From the cell containing the given text, extract its center point as [X, Y] coordinate. 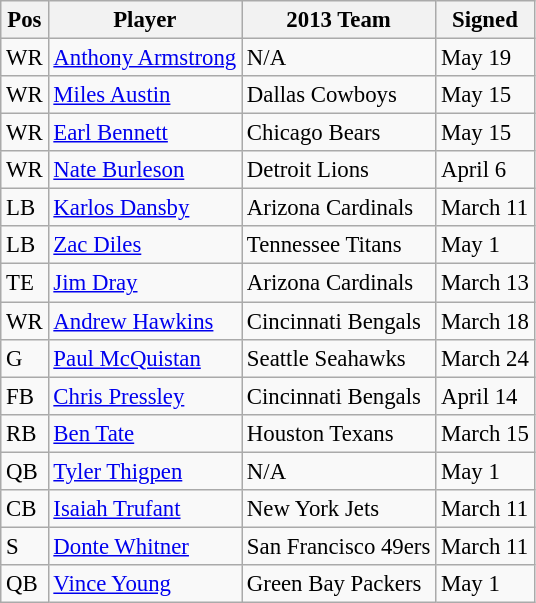
S [24, 546]
CB [24, 509]
Earl Bennett [145, 133]
Tennessee Titans [339, 245]
March 15 [486, 433]
Zac Diles [145, 245]
Detroit Lions [339, 170]
Donte Whitner [145, 546]
Pos [24, 20]
Vince Young [145, 584]
San Francisco 49ers [339, 546]
Miles Austin [145, 95]
Nate Burleson [145, 170]
Isaiah Trufant [145, 509]
March 13 [486, 283]
RB [24, 433]
April 14 [486, 396]
Green Bay Packers [339, 584]
2013 Team [339, 20]
G [24, 358]
Anthony Armstrong [145, 58]
Ben Tate [145, 433]
Player [145, 20]
Andrew Hawkins [145, 321]
Dallas Cowboys [339, 95]
TE [24, 283]
April 6 [486, 170]
Chris Pressley [145, 396]
March 18 [486, 321]
FB [24, 396]
New York Jets [339, 509]
Chicago Bears [339, 133]
Tyler Thigpen [145, 471]
Jim Dray [145, 283]
Karlos Dansby [145, 208]
Signed [486, 20]
May 19 [486, 58]
March 24 [486, 358]
Paul McQuistan [145, 358]
Houston Texans [339, 433]
Seattle Seahawks [339, 358]
